Return the [X, Y] coordinate for the center point of the cell that contains the specified text.  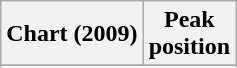
Peak position [189, 34]
Chart (2009) [72, 34]
